Locate the cell with the specified text and output its (x, y) center coordinate. 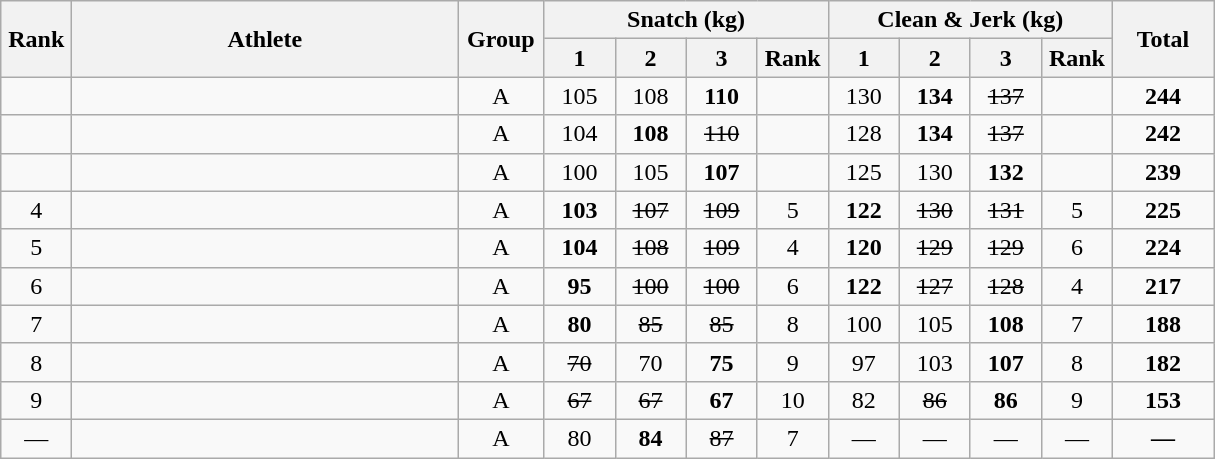
217 (1162, 286)
244 (1162, 96)
82 (864, 400)
131 (1006, 210)
132 (1006, 172)
239 (1162, 172)
Clean & Jerk (kg) (970, 20)
120 (864, 248)
Total (1162, 39)
10 (792, 400)
Athlete (265, 39)
224 (1162, 248)
153 (1162, 400)
188 (1162, 324)
Group (501, 39)
242 (1162, 134)
127 (934, 286)
125 (864, 172)
Snatch (kg) (686, 20)
75 (722, 362)
182 (1162, 362)
225 (1162, 210)
97 (864, 362)
84 (650, 438)
95 (580, 286)
87 (722, 438)
